Locate the cell with the specified text and output its (x, y) center coordinate. 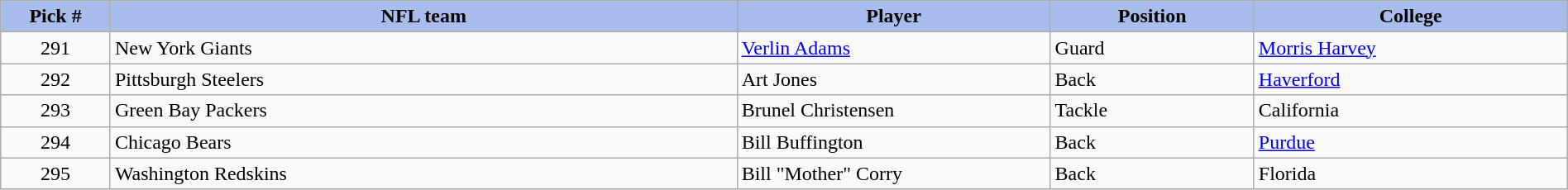
Purdue (1411, 142)
Art Jones (893, 79)
College (1411, 17)
291 (56, 48)
Pittsburgh Steelers (423, 79)
Tackle (1152, 111)
293 (56, 111)
Player (893, 17)
Pick # (56, 17)
Morris Harvey (1411, 48)
292 (56, 79)
Florida (1411, 173)
Chicago Bears (423, 142)
Green Bay Packers (423, 111)
Bill Buffington (893, 142)
Position (1152, 17)
Haverford (1411, 79)
Brunel Christensen (893, 111)
295 (56, 173)
294 (56, 142)
New York Giants (423, 48)
NFL team (423, 17)
Guard (1152, 48)
Washington Redskins (423, 173)
Verlin Adams (893, 48)
Bill "Mother" Corry (893, 173)
California (1411, 111)
